For the text-containing cell, return its midpoint in [x, y] coordinate format. 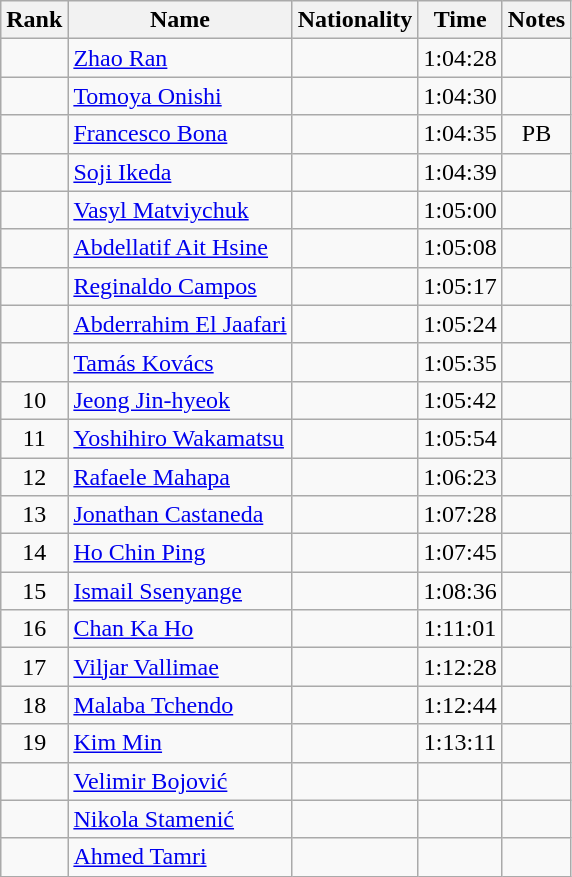
1:12:28 [460, 667]
1:04:39 [460, 172]
Name [180, 20]
1:04:30 [460, 96]
Rank [34, 20]
1:11:01 [460, 629]
Ahmed Tamri [180, 857]
Abderrahim El Jaafari [180, 324]
1:05:54 [460, 438]
Tomoya Onishi [180, 96]
1:05:00 [460, 210]
18 [34, 705]
1:08:36 [460, 591]
PB [536, 134]
Viljar Vallimae [180, 667]
Vasyl Matviychuk [180, 210]
Jeong Jin-hyeok [180, 400]
Notes [536, 20]
1:05:35 [460, 362]
1:04:28 [460, 58]
Ho Chin Ping [180, 553]
Zhao Ran [180, 58]
Yoshihiro Wakamatsu [180, 438]
Rafaele Mahapa [180, 477]
Nationality [355, 20]
14 [34, 553]
Francesco Bona [180, 134]
Abdellatif Ait Hsine [180, 248]
1:06:23 [460, 477]
Nikola Stamenić [180, 819]
Jonathan Castaneda [180, 515]
1:07:28 [460, 515]
1:13:11 [460, 743]
Soji Ikeda [180, 172]
13 [34, 515]
Reginaldo Campos [180, 286]
Time [460, 20]
16 [34, 629]
1:05:17 [460, 286]
17 [34, 667]
1:07:45 [460, 553]
Chan Ka Ho [180, 629]
Kim Min [180, 743]
19 [34, 743]
1:12:44 [460, 705]
Malaba Tchendo [180, 705]
Tamás Kovács [180, 362]
Velimir Bojović [180, 781]
12 [34, 477]
10 [34, 400]
Ismail Ssenyange [180, 591]
15 [34, 591]
11 [34, 438]
1:05:08 [460, 248]
1:05:24 [460, 324]
1:05:42 [460, 400]
1:04:35 [460, 134]
